Output the [x, y] coordinate of the center of the cell containing the given text.  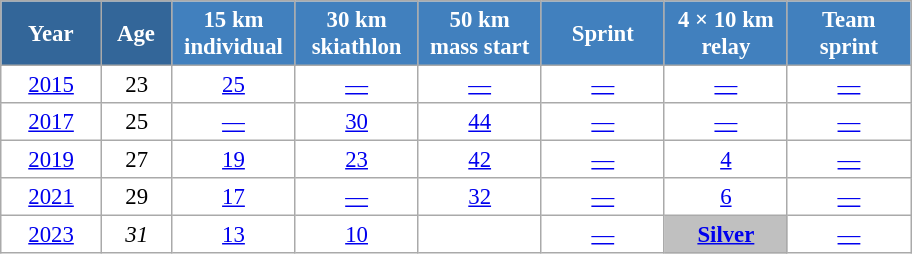
2017 [52, 122]
32 [480, 197]
2023 [52, 235]
Age [136, 34]
44 [480, 122]
17 [234, 197]
4 × 10 km relay [726, 34]
Sprint [602, 34]
19 [234, 160]
31 [136, 235]
2019 [52, 160]
27 [136, 160]
6 [726, 197]
10 [356, 235]
15 km individual [234, 34]
30 km skiathlon [356, 34]
29 [136, 197]
2015 [52, 85]
42 [480, 160]
Silver [726, 235]
13 [234, 235]
Year [52, 34]
4 [726, 160]
50 km mass start [480, 34]
2021 [52, 197]
30 [356, 122]
Team sprint [848, 34]
